From the cell containing the given text, extract its center point as (x, y) coordinate. 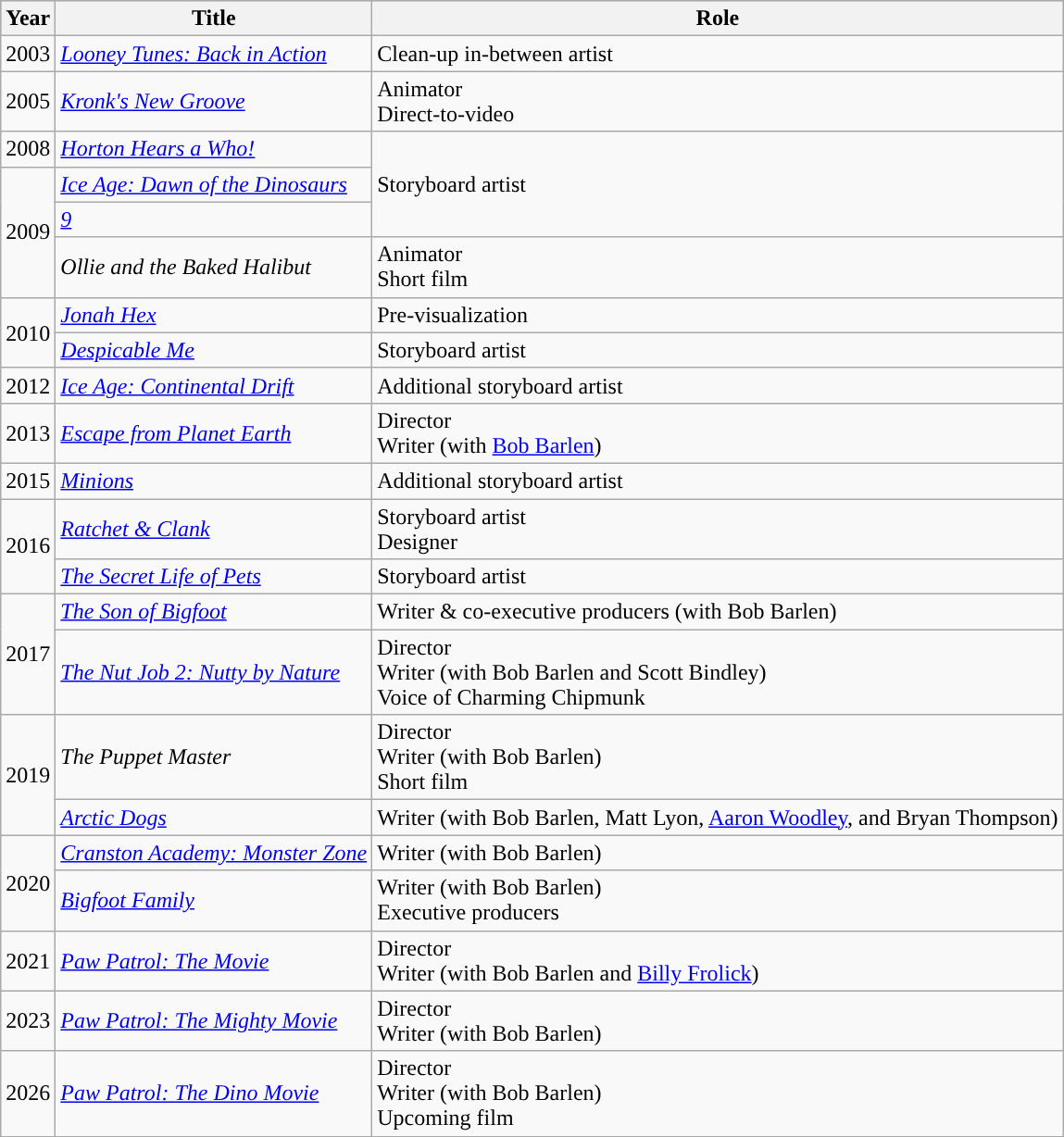
2017 (28, 655)
Kronk's New Groove (214, 102)
Role (718, 19)
2005 (28, 102)
AnimatorDirect-to-video (718, 102)
DirectorWriter (with Bob Barlen)Upcoming film (718, 1093)
Ollie and the Baked Halibut (214, 267)
Ratchet & Clank (214, 528)
Writer & co-executive producers (with Bob Barlen) (718, 612)
DirectorWriter (with Bob Barlen)Short film (718, 757)
9 (214, 219)
Paw Patrol: The Movie (214, 961)
Minions (214, 481)
Ice Age: Continental Drift (214, 385)
Clean-up in-between artist (718, 54)
Storyboard artistDesigner (718, 528)
Cranston Academy: Monster Zone (214, 853)
Writer (with Bob Barlen, Matt Lyon, Aaron Woodley, and Bryan Thompson) (718, 818)
2012 (28, 385)
2008 (28, 149)
Bigfoot Family (214, 900)
Arctic Dogs (214, 818)
2020 (28, 883)
Ice Age: Dawn of the Dinosaurs (214, 184)
Pre-visualization (718, 315)
Escape from Planet Earth (214, 433)
Despicable Me (214, 350)
DirectorWriter (with Bob Barlen and Scott Bindley)Voice of Charming Chipmunk (718, 672)
2009 (28, 231)
2016 (28, 546)
2026 (28, 1093)
Paw Patrol: The Mighty Movie (214, 1020)
Paw Patrol: The Dino Movie (214, 1093)
2003 (28, 54)
DirectorWriter (with Bob Barlen and Billy Frolick) (718, 961)
2010 (28, 332)
2021 (28, 961)
The Nut Job 2: Nutty by Nature (214, 672)
2019 (28, 775)
Horton Hears a Who! (214, 149)
2013 (28, 433)
Writer (with Bob Barlen)Executive producers (718, 900)
The Puppet Master (214, 757)
The Secret Life of Pets (214, 577)
2023 (28, 1020)
Writer (with Bob Barlen) (718, 853)
AnimatorShort film (718, 267)
2015 (28, 481)
The Son of Bigfoot (214, 612)
Looney Tunes: Back in Action (214, 54)
Jonah Hex (214, 315)
Year (28, 19)
Title (214, 19)
